Identify which cell holds the provided text, then report its [x, y] central coordinate. 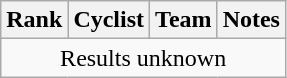
Team [184, 20]
Cyclist [109, 20]
Rank [34, 20]
Notes [251, 20]
Results unknown [144, 58]
